Extract the [X, Y] coordinate from the center of the cell holding the provided text.  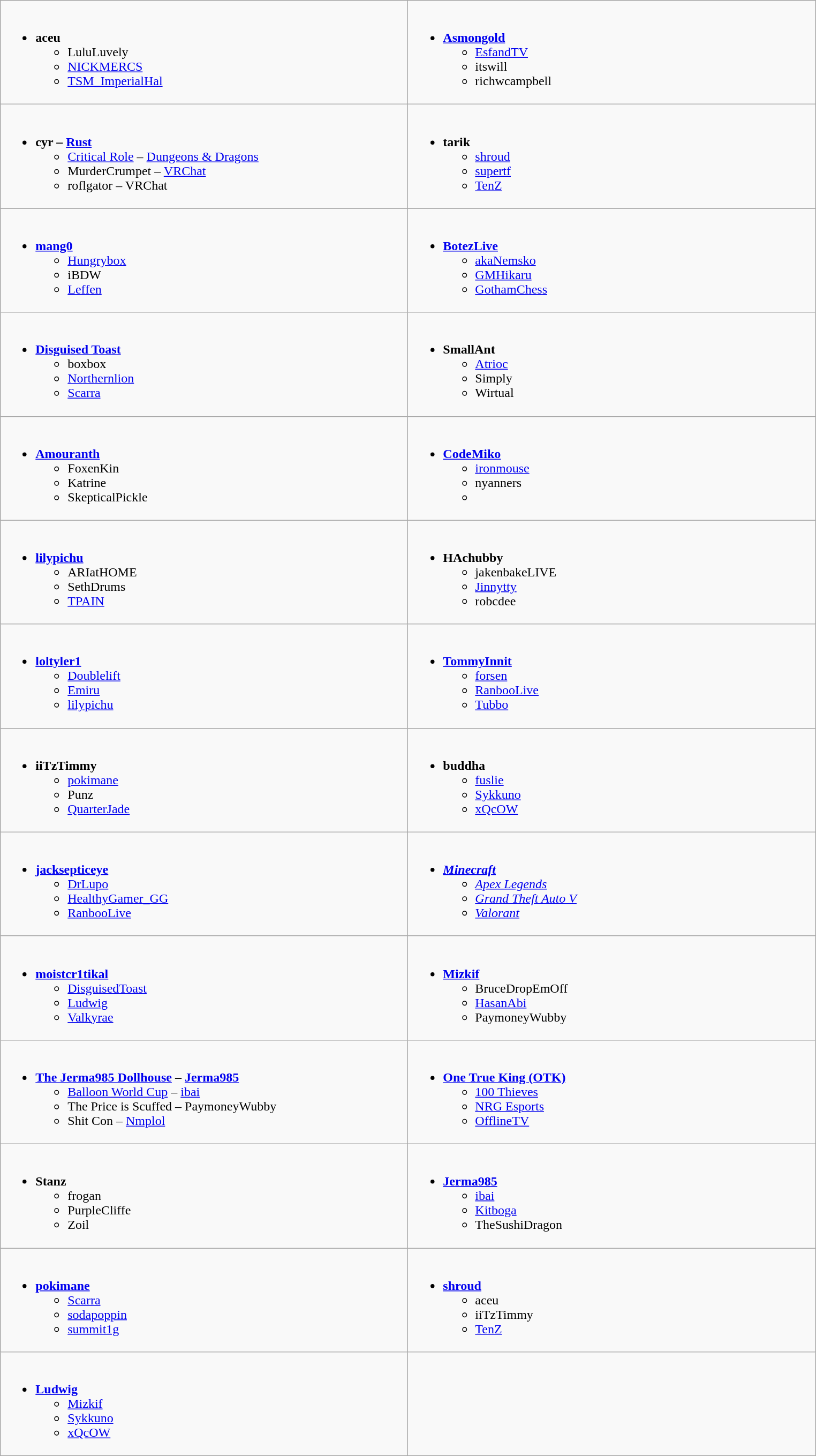
BotezLiveakaNemskoGMHikaruGothamChess [611, 260]
jacksepticeyeDrLupoHealthyGamer_GGRanbooLive [205, 884]
tarikshroudsupertfTenZ [611, 156]
AsmongoldEsfandTVitswillrichwcampbell [611, 52]
TommyInnitforsenRanbooLiveTubbo [611, 676]
MizkifBruceDropEmOffHasanAbiPaymoneyWubby [611, 988]
MinecraftApex LegendsGrand Theft Auto VValorant [611, 884]
pokimaneScarrasodapoppinsummit1g [205, 1300]
LudwigMizkifSykkunoxQcOW [205, 1404]
buddhafuslieSykkunoxQcOW [611, 780]
The Jerma985 Dollhouse – Jerma985Balloon World Cup – ibaiThe Price is Scuffed – PaymoneyWubbyShit Con – Nmplol [205, 1092]
shroudaceuiiTzTimmyTenZ [611, 1300]
moistcr1tikalDisguisedToastLudwigValkyrae [205, 988]
iiTzTimmypokimanePunzQuarterJade [205, 780]
Jerma985ibaiKitbogaTheSushiDragon [611, 1196]
lilypichuARIatHOMESethDrumsTPAIN [205, 572]
StanzfroganPurpleCliffeZoil [205, 1196]
Disguised ToastboxboxNorthernlionScarra [205, 364]
AmouranthFoxenKinKatrineSkepticalPickle [205, 468]
CodeMikoironmousenyanners [611, 468]
loltyler1DoubleliftEmirulilypichu [205, 676]
mang0HungryboxiBDWLeffen [205, 260]
One True King (OTK)100 ThievesNRG EsportsOfflineTV [611, 1092]
SmallAntAtriocSimplyWirtual [611, 364]
cyr – RustCritical Role – Dungeons & DragonsMurderCrumpet – VRChatroflgator – VRChat [205, 156]
aceuLuluLuvelyNICKMERCSTSM_ImperialHal [205, 52]
HAchubbyjakenbakeLIVEJinnyttyrobcdee [611, 572]
